Capture the cell that displays the provided text and extract its [x, y] central coordinate. 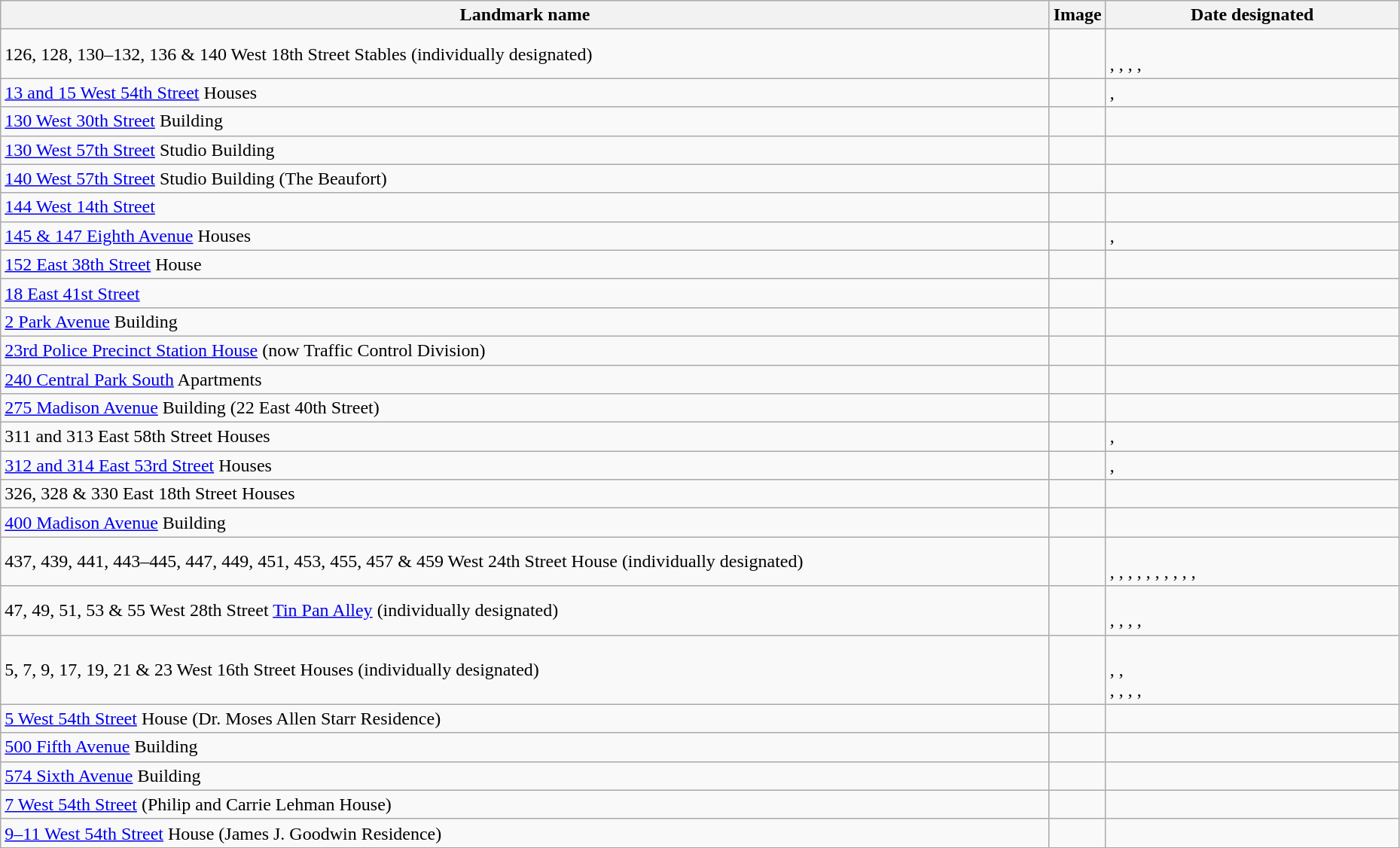
437, 439, 441, 443–445, 447, 449, 451, 453, 455, 457 & 459 West 24th Street House (individually designated) [525, 562]
400 Madison Avenue Building [525, 523]
312 and 314 East 53rd Street Houses [525, 465]
, ,, , , , [1252, 670]
, , , , , , , , , , [1252, 562]
144 West 14th Street [525, 207]
2 Park Avenue Building [525, 322]
130 West 57th Street Studio Building [525, 150]
326, 328 & 330 East 18th Street Houses [525, 494]
240 Central Park South Apartments [525, 379]
574 Sixth Avenue Building [525, 776]
Landmark name [525, 15]
23rd Police Precinct Station House (now Traffic Control Division) [525, 350]
126, 128, 130–132, 136 & 140 West 18th Street Stables (individually designated) [525, 54]
Image [1077, 15]
7 West 54th Street (Philip and Carrie Lehman House) [525, 804]
140 West 57th Street Studio Building (The Beaufort) [525, 178]
5, 7, 9, 17, 19, 21 & 23 West 16th Street Houses (individually designated) [525, 670]
13 and 15 West 54th Street Houses [525, 93]
130 West 30th Street Building [525, 121]
145 & 147 Eighth Avenue Houses [525, 236]
500 Fifth Avenue Building [525, 747]
9–11 West 54th Street House (James J. Goodwin Residence) [525, 833]
152 East 38th Street House [525, 264]
5 West 54th Street House (Dr. Moses Allen Starr Residence) [525, 718]
Date designated [1252, 15]
18 East 41st Street [525, 293]
311 and 313 East 58th Street Houses [525, 437]
275 Madison Avenue Building (22 East 40th Street) [525, 408]
47, 49, 51, 53 & 55 West 28th Street Tin Pan Alley (individually designated) [525, 610]
